Return the (X, Y) coordinate for the center point of the cell that contains the specified text.  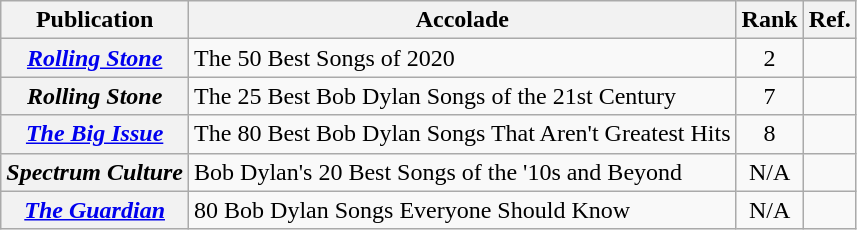
Rank (770, 20)
2 (770, 58)
The Guardian (95, 210)
Accolade (463, 20)
The 25 Best Bob Dylan Songs of the 21st Century (463, 96)
Publication (95, 20)
Spectrum Culture (95, 172)
The 80 Best Bob Dylan Songs That Aren't Greatest Hits (463, 134)
8 (770, 134)
The 50 Best Songs of 2020 (463, 58)
Bob Dylan's 20 Best Songs of the '10s and Beyond (463, 172)
80 Bob Dylan Songs Everyone Should Know (463, 210)
7 (770, 96)
The Big Issue (95, 134)
Ref. (830, 20)
